Locate the cell with the specified text and output its [X, Y] center coordinate. 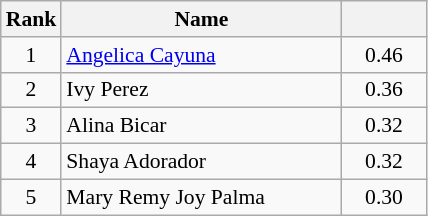
3 [32, 126]
0.46 [384, 55]
Name [201, 19]
Ivy Perez [201, 90]
0.36 [384, 90]
0.30 [384, 197]
Shaya Adorador [201, 162]
2 [32, 90]
5 [32, 197]
Angelica Cayuna [201, 55]
Alina Bicar [201, 126]
1 [32, 55]
Mary Remy Joy Palma [201, 197]
Rank [32, 19]
4 [32, 162]
